Return [x, y] of the center of cell containing provided text 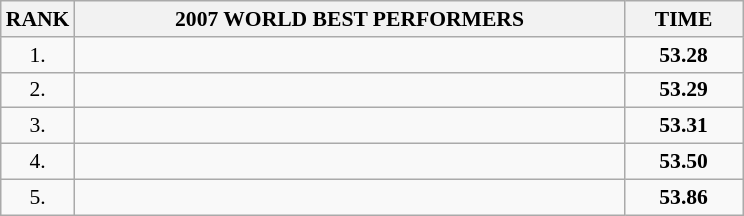
5. [38, 197]
53.31 [684, 126]
RANK [38, 19]
TIME [684, 19]
53.28 [684, 55]
53.29 [684, 90]
2. [38, 90]
53.86 [684, 197]
53.50 [684, 162]
2007 WORLD BEST PERFORMERS [349, 19]
3. [38, 126]
4. [38, 162]
1. [38, 55]
